Pinpoint the cell where the given text exists, returning its [x, y] midpoint coordinate. 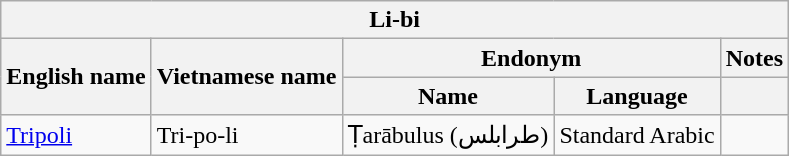
Tri-po-li [246, 135]
Endonym [531, 58]
Notes [754, 58]
Standard Arabic [637, 135]
Li-bi [395, 20]
English name [76, 77]
Tripoli [76, 135]
Vietnamese name [246, 77]
Name [448, 96]
Ṭarābulus (طرابلس) [448, 135]
Language [637, 96]
